Find where the given text appears and provide that cell's center as [x, y] coordinate. 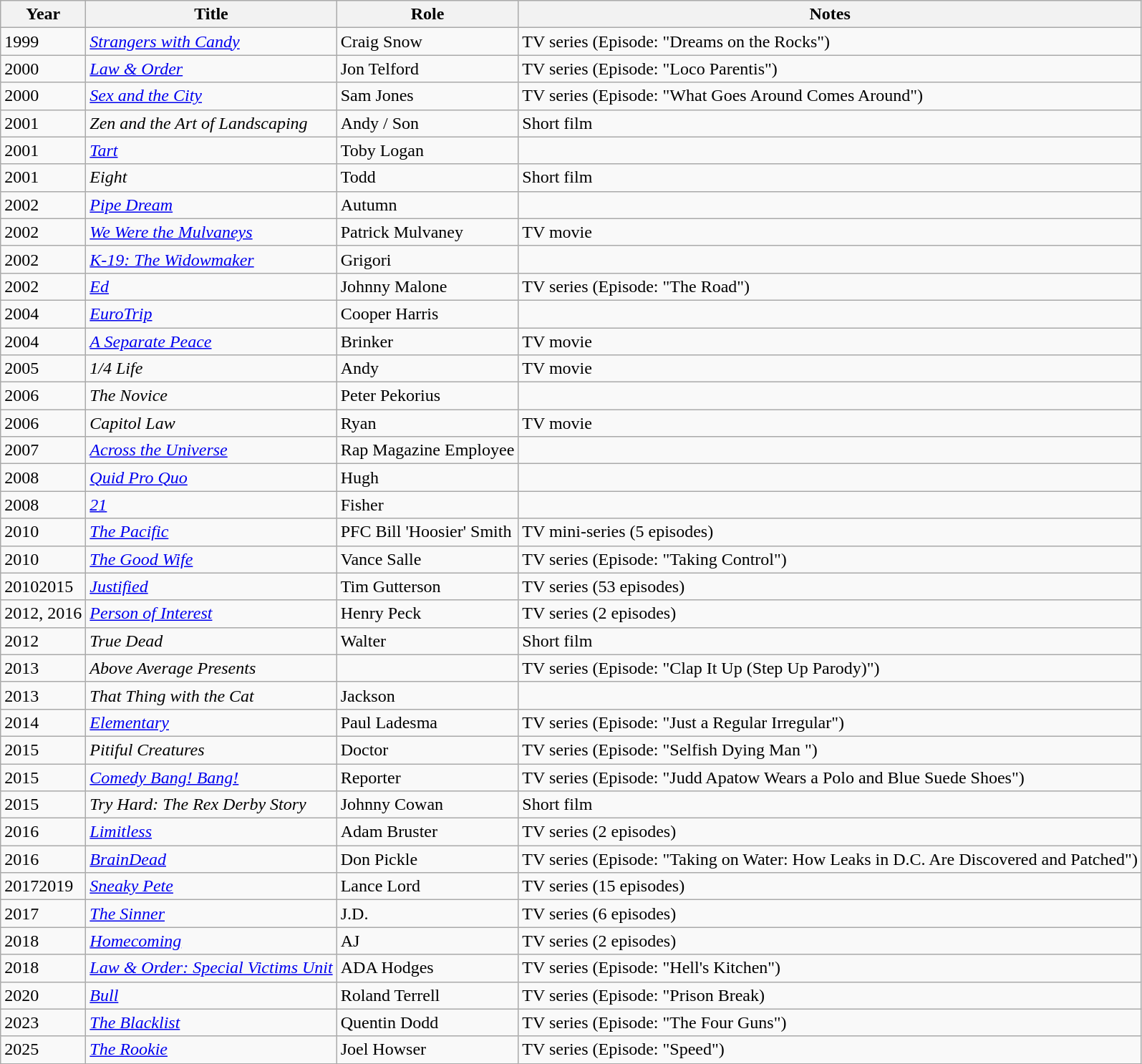
ADA Hodges [427, 968]
Cooper Harris [427, 314]
Craig Snow [427, 42]
Andy / Son [427, 123]
Law & Order: Special Victims Unit [211, 968]
Sam Jones [427, 96]
K-19: The Widowmaker [211, 259]
Justified [211, 586]
2023 [43, 1022]
Brinker [427, 342]
Jon Telford [427, 69]
Paul Ladesma [427, 722]
Sneaky Pete [211, 886]
TV series (Episode: "Just a Regular Irregular") [831, 722]
Patrick Mulvaney [427, 232]
BrainDead [211, 859]
Joel Howser [427, 1050]
Jackson [427, 695]
We Were the Mulvaneys [211, 232]
Quentin Dodd [427, 1022]
2025 [43, 1050]
Don Pickle [427, 859]
Comedy Bang! Bang! [211, 777]
Grigori [427, 259]
Capitol Law [211, 423]
Limitless [211, 832]
Law & Order [211, 69]
TV series (Episode: "The Four Guns") [831, 1022]
Johnny Malone [427, 286]
Hugh [427, 478]
PFC Bill 'Hoosier' Smith [427, 532]
The Rookie [211, 1050]
AJ [427, 941]
2012 [43, 641]
2005 [43, 369]
EuroTrip [211, 314]
Tart [211, 150]
Fisher [427, 505]
J.D. [427, 914]
The Pacific [211, 532]
TV series (Episode: "Taking Control") [831, 559]
Doctor [427, 750]
TV series (Episode: "Speed") [831, 1050]
TV series (Episode: "Taking on Water: How Leaks in D.C. Are Discovered and Patched") [831, 859]
Quid Pro Quo [211, 478]
2007 [43, 450]
Role [427, 14]
TV series (Episode: "Loco Parentis") [831, 69]
2012, 2016 [43, 614]
That Thing with the Cat [211, 695]
2017 [43, 914]
2014 [43, 722]
TV series (Episode: "What Goes Around Comes Around") [831, 96]
Roland Terrell [427, 995]
Zen and the Art of Landscaping [211, 123]
Above Average Presents [211, 668]
21 [211, 505]
The Good Wife [211, 559]
The Blacklist [211, 1022]
TV series (6 episodes) [831, 914]
Sex and the City [211, 96]
Johnny Cowan [427, 805]
Strangers with Candy [211, 42]
Pitiful Creatures [211, 750]
Bull [211, 995]
Notes [831, 14]
Person of Interest [211, 614]
TV series (Episode: "Clap It Up (Step Up Parody)") [831, 668]
A Separate Peace [211, 342]
Rap Magazine Employee [427, 450]
Ryan [427, 423]
2020 [43, 995]
Andy [427, 369]
Toby Logan [427, 150]
TV series (53 episodes) [831, 586]
Across the Universe [211, 450]
Walter [427, 641]
Peter Pekorius [427, 396]
Title [211, 14]
The Novice [211, 396]
1999 [43, 42]
TV series (Episode: "Hell's Kitchen") [831, 968]
Elementary [211, 722]
Reporter [427, 777]
Autumn [427, 205]
TV series (Episode: "Dreams on the Rocks") [831, 42]
TV series (Episode: "Judd Apatow Wears a Polo and Blue Suede Shoes") [831, 777]
Henry Peck [427, 614]
Todd [427, 178]
Tim Gutterson [427, 586]
TV series (Episode: "The Road") [831, 286]
TV series (Episode: "Selfish Dying Man ") [831, 750]
TV series (Episode: "Prison Break) [831, 995]
TV series (15 episodes) [831, 886]
20172019 [43, 886]
Try Hard: The Rex Derby Story [211, 805]
1/4 Life [211, 369]
The Sinner [211, 914]
Adam Bruster [427, 832]
TV mini-series (5 episodes) [831, 532]
True Dead [211, 641]
Year [43, 14]
Vance Salle [427, 559]
Eight [211, 178]
Homecoming [211, 941]
Pipe Dream [211, 205]
Lance Lord [427, 886]
20102015 [43, 586]
Ed [211, 286]
